Return the (X, Y) coordinate for the center point of the cell that contains the specified text.  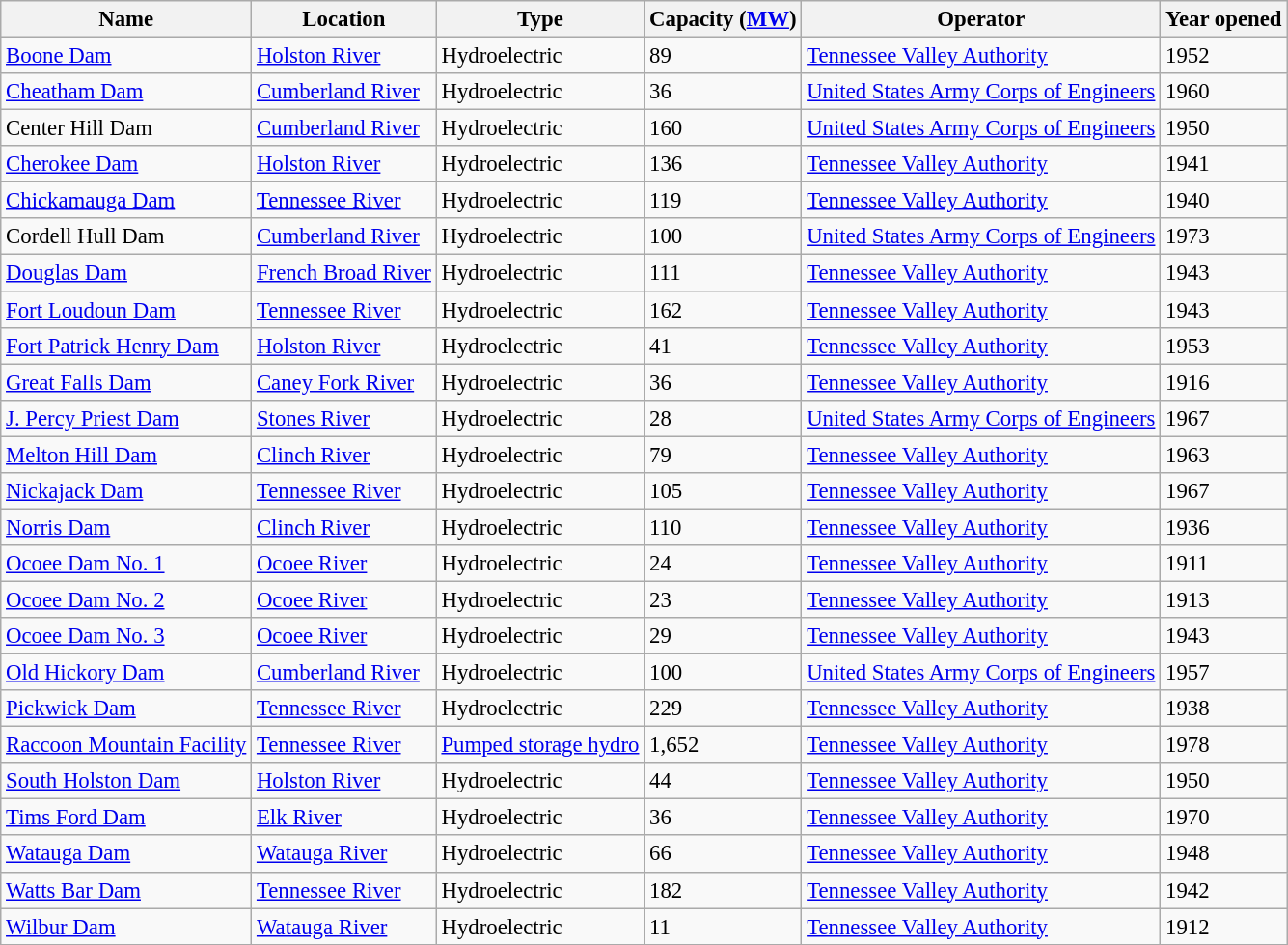
1942 (1223, 890)
1963 (1223, 455)
Ocoee Dam No. 3 (126, 636)
1,652 (724, 745)
1916 (1223, 382)
Type (540, 19)
41 (724, 346)
Caney Fork River (344, 382)
44 (724, 781)
Douglas Dam (126, 273)
1952 (1223, 56)
29 (724, 636)
Elk River (344, 818)
Chickamauga Dam (126, 201)
Location (344, 19)
1970 (1223, 818)
110 (724, 527)
66 (724, 854)
23 (724, 599)
South Holston Dam (126, 781)
Watauga Dam (126, 854)
1941 (1223, 164)
79 (724, 455)
Cordell Hull Dam (126, 236)
24 (724, 564)
Year opened (1223, 19)
Name (126, 19)
182 (724, 890)
Pickwick Dam (126, 709)
Old Hickory Dam (126, 673)
11 (724, 927)
Raccoon Mountain Facility (126, 745)
1953 (1223, 346)
Fort Patrick Henry Dam (126, 346)
160 (724, 128)
Operator (981, 19)
1912 (1223, 927)
Stones River (344, 418)
162 (724, 310)
Ocoee Dam No. 2 (126, 599)
1948 (1223, 854)
1936 (1223, 527)
Nickajack Dam (126, 491)
Tims Ford Dam (126, 818)
French Broad River (344, 273)
1913 (1223, 599)
28 (724, 418)
Watts Bar Dam (126, 890)
Pumped storage hydro (540, 745)
Cherokee Dam (126, 164)
1978 (1223, 745)
1973 (1223, 236)
Wilbur Dam (126, 927)
Cheatham Dam (126, 92)
119 (724, 201)
105 (724, 491)
1911 (1223, 564)
Melton Hill Dam (126, 455)
136 (724, 164)
1940 (1223, 201)
J. Percy Priest Dam (126, 418)
89 (724, 56)
Norris Dam (126, 527)
1960 (1223, 92)
Center Hill Dam (126, 128)
1938 (1223, 709)
Ocoee Dam No. 1 (126, 564)
Fort Loudoun Dam (126, 310)
111 (724, 273)
Capacity (MW) (724, 19)
229 (724, 709)
Boone Dam (126, 56)
1957 (1223, 673)
Great Falls Dam (126, 382)
